Extract the [X, Y] coordinate from the center of the cell holding the provided text.  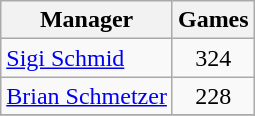
324 [213, 58]
Games [213, 20]
Manager [87, 20]
Brian Schmetzer [87, 96]
Sigi Schmid [87, 58]
228 [213, 96]
